For the text-containing cell, return its midpoint in (X, Y) coordinate format. 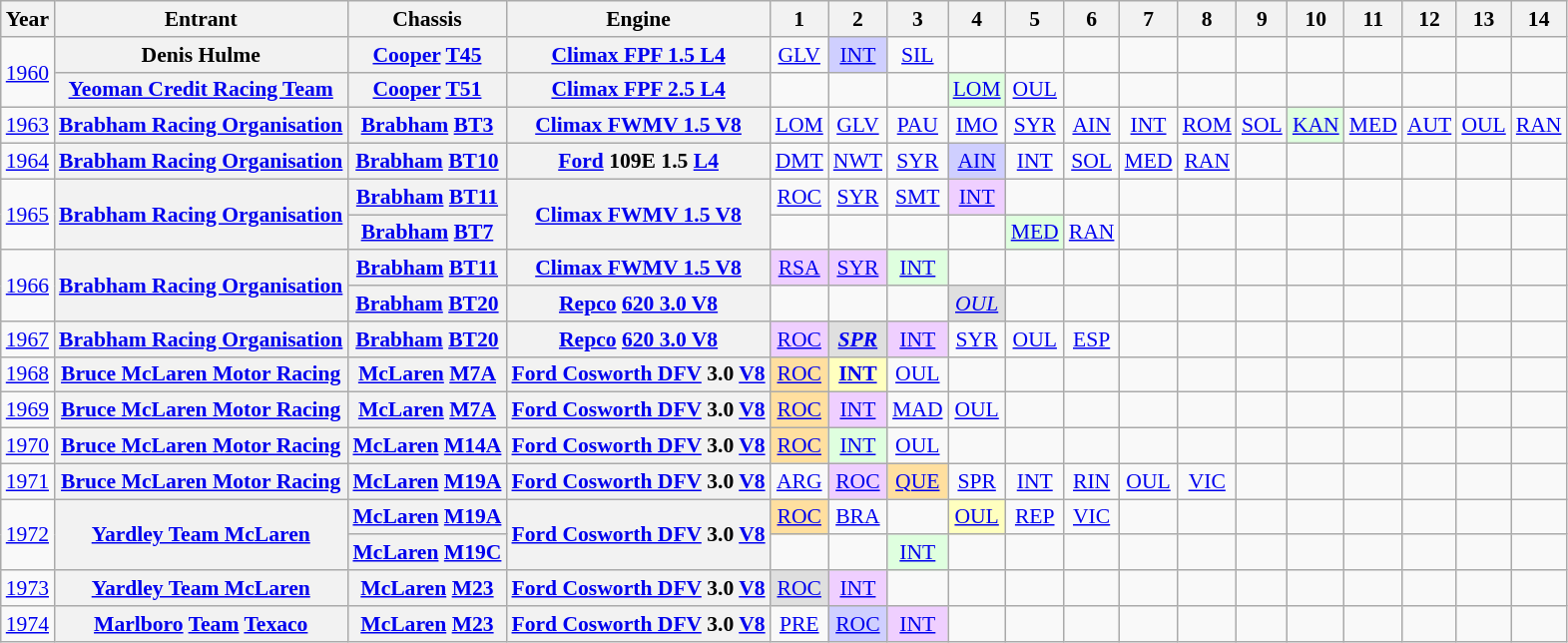
ROM (1208, 126)
McLaren M19C (427, 553)
Engine (638, 19)
Climax FPF 1.5 L4 (638, 55)
RIN (1092, 481)
PAU (918, 126)
RSA (799, 269)
1969 (28, 410)
11 (1373, 19)
BRA (858, 517)
McLaren M14A (427, 446)
IMO (977, 126)
7 (1148, 19)
6 (1092, 19)
1966 (28, 286)
Climax FPF 2.5 L4 (638, 90)
2 (858, 19)
Brabham BT10 (427, 162)
Ford 109E 1.5 L4 (638, 162)
9 (1262, 19)
1974 (28, 624)
Denis Hulme (201, 55)
ESP (1092, 339)
1963 (28, 126)
1972 (28, 535)
MAD (918, 410)
1968 (28, 374)
3 (918, 19)
10 (1315, 19)
Marlboro Team Texaco (201, 624)
Brabham BT7 (427, 233)
REP (1035, 517)
1965 (28, 214)
AUT (1429, 126)
NWT (858, 162)
Cooper T51 (427, 90)
5 (1035, 19)
SIL (918, 55)
SMT (918, 197)
Chassis (427, 19)
Brabham BT3 (427, 126)
1971 (28, 481)
ARG (799, 481)
Cooper T45 (427, 55)
12 (1429, 19)
Yeoman Credit Racing Team (201, 90)
QUE (918, 481)
13 (1483, 19)
PRE (799, 624)
DMT (799, 162)
1970 (28, 446)
Year (28, 19)
Entrant (201, 19)
8 (1208, 19)
1964 (28, 162)
1960 (28, 72)
1973 (28, 588)
1967 (28, 339)
KAN (1315, 126)
14 (1539, 19)
1 (799, 19)
4 (977, 19)
